Find where the given text appears and provide that cell's center as (X, Y) coordinate. 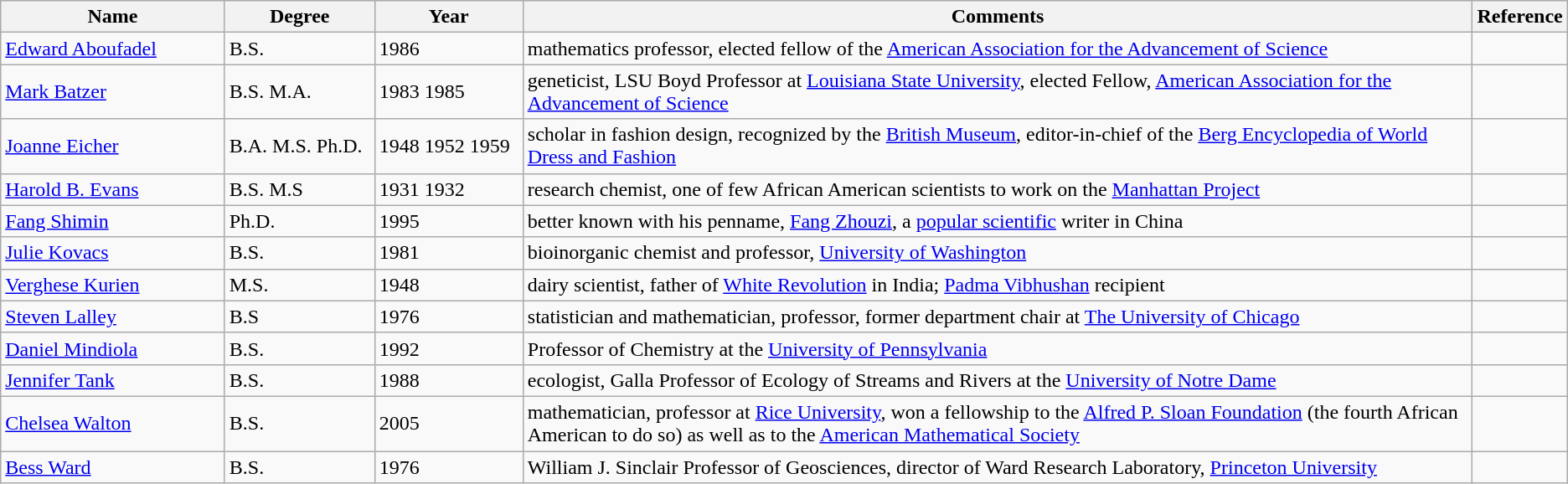
Reference (1519, 17)
Mark Batzer (112, 92)
1986 (449, 49)
Julie Kovacs (112, 253)
Degree (300, 17)
1992 (449, 348)
B.S. M.S (300, 189)
Comments (998, 17)
Jennifer Tank (112, 380)
research chemist, one of few African American scientists to work on the Manhattan Project (998, 189)
statistician and mathematician, professor, former department chair at The University of Chicago (998, 317)
Fang Shimin (112, 221)
ecologist, Galla Professor of Ecology of Streams and Rivers at the University of Notre Dame (998, 380)
1995 (449, 221)
Joanne Eicher (112, 146)
B.S. M.A. (300, 92)
2005 (449, 424)
bioinorganic chemist and professor, University of Washington (998, 253)
1988 (449, 380)
M.S. (300, 285)
Year (449, 17)
Harold B. Evans (112, 189)
Verghese Kurien (112, 285)
better known with his penname, Fang Zhouzi, a popular scientific writer in China (998, 221)
1948 1952 1959 (449, 146)
Steven Lalley (112, 317)
1981 (449, 253)
Daniel Mindiola (112, 348)
Name (112, 17)
1931 1932 (449, 189)
scholar in fashion design, recognized by the British Museum, editor-in-chief of the Berg Encyclopedia of World Dress and Fashion (998, 146)
Professor of Chemistry at the University of Pennsylvania (998, 348)
1948 (449, 285)
Ph.D. (300, 221)
Chelsea Walton (112, 424)
mathematics professor, elected fellow of the American Association for the Advancement of Science (998, 49)
1983 1985 (449, 92)
B.A. M.S. Ph.D. (300, 146)
B.S (300, 317)
Edward Aboufadel (112, 49)
dairy scientist, father of White Revolution in India; Padma Vibhushan recipient (998, 285)
Bess Ward (112, 466)
geneticist, LSU Boyd Professor at Louisiana State University, elected Fellow, American Association for the Advancement of Science (998, 92)
William J. Sinclair Professor of Geosciences, director of Ward Research Laboratory, Princeton University (998, 466)
